From the cell containing the given text, extract its center point as [X, Y] coordinate. 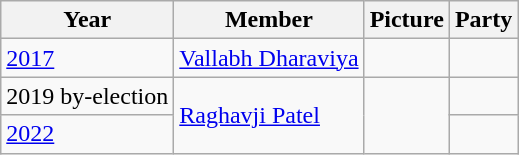
Year [88, 20]
Raghavji Patel [269, 115]
2019 by-election [88, 96]
Picture [406, 20]
Party [483, 20]
2017 [88, 58]
Vallabh Dharaviya [269, 58]
2022 [88, 134]
Member [269, 20]
